Find where the given text appears and provide that cell's center as (X, Y) coordinate. 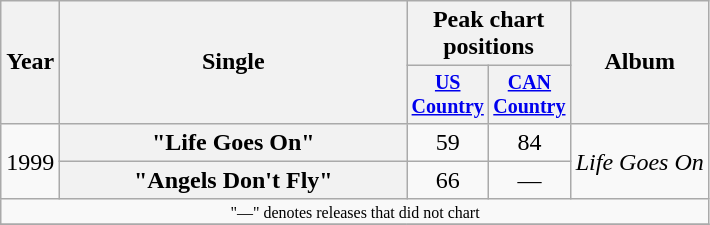
"Angels Don't Fly" (234, 180)
Album (640, 62)
66 (448, 180)
CAN Country (530, 94)
"—" denotes releases that did not chart (356, 211)
84 (530, 142)
Peak chartpositions (488, 34)
1999 (30, 161)
Single (234, 62)
Year (30, 62)
US Country (448, 94)
— (530, 180)
59 (448, 142)
Life Goes On (640, 161)
"Life Goes On" (234, 142)
